Return [x, y] of the center of cell containing provided text 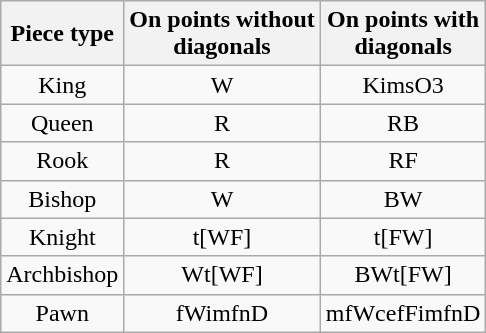
fWimfnD [222, 313]
mfWcefFimfnD [403, 313]
t[FW] [403, 237]
King [62, 85]
On points withoutdiagonals [222, 34]
BWt[FW] [403, 275]
Queen [62, 123]
RB [403, 123]
RF [403, 161]
BW [403, 199]
Pawn [62, 313]
On points withdiagonals [403, 34]
Rook [62, 161]
Knight [62, 237]
Bishop [62, 199]
t[WF] [222, 237]
Archbishop [62, 275]
Piece type [62, 34]
KimsO3 [403, 85]
Wt[WF] [222, 275]
